Identify which cell holds the provided text, then report its [X, Y] central coordinate. 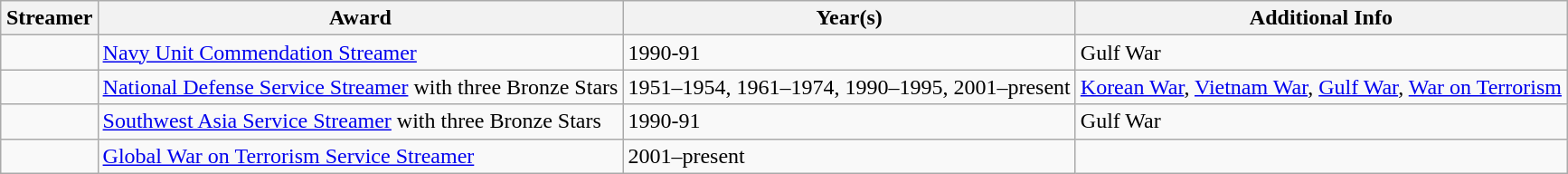
National Defense Service Streamer with three Bronze Stars [360, 87]
Navy Unit Commendation Streamer [360, 53]
2001–present [849, 156]
Southwest Asia Service Streamer with three Bronze Stars [360, 121]
Award [360, 18]
Korean War, Vietnam War, Gulf War, War on Terrorism [1320, 87]
Year(s) [849, 18]
Global War on Terrorism Service Streamer [360, 156]
1951–1954, 1961–1974, 1990–1995, 2001–present [849, 87]
Additional Info [1320, 18]
Streamer [49, 18]
